Detect which cell encompasses the target text, then output its (X, Y) center coordinate. 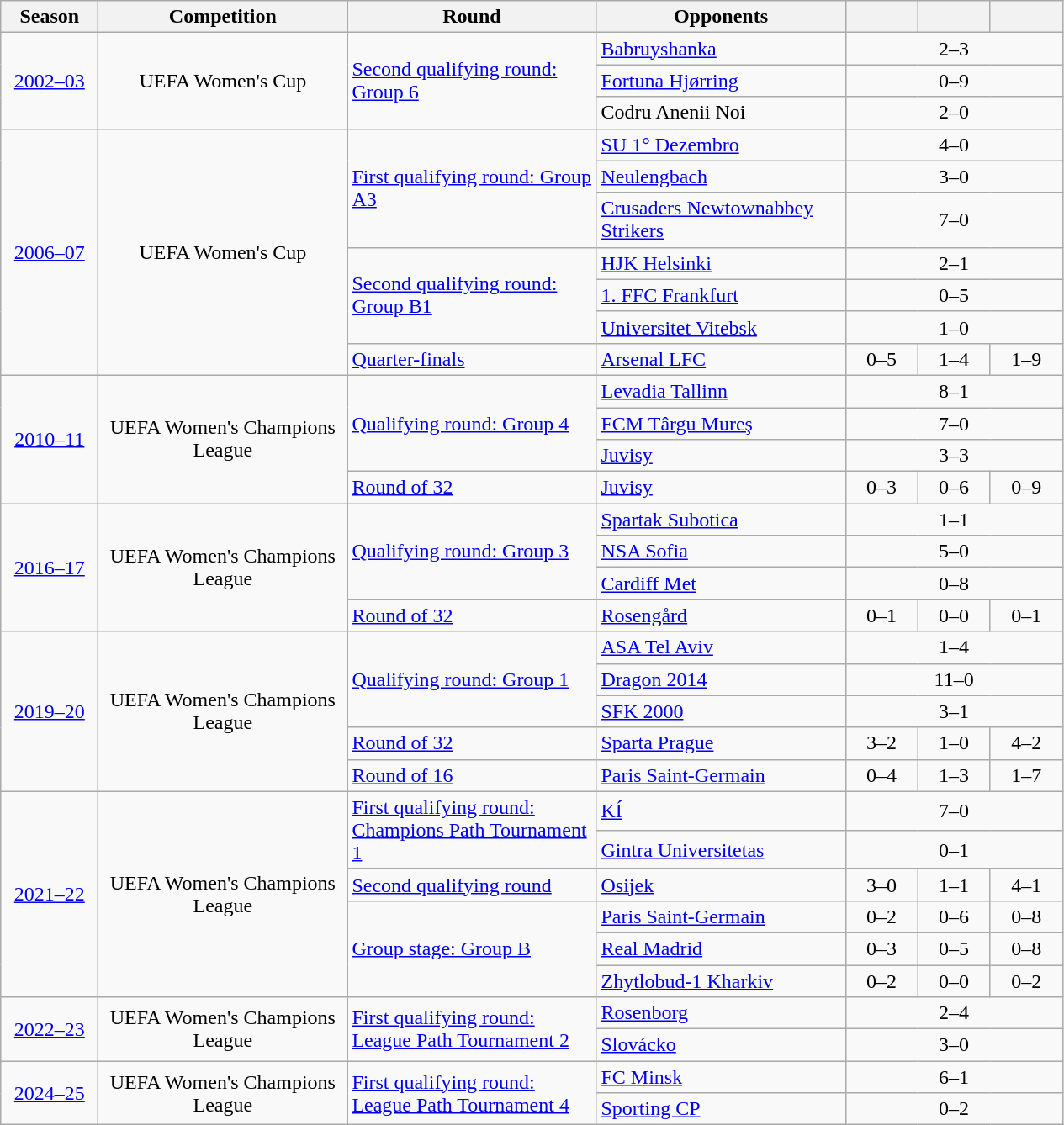
2–3 (954, 49)
Osijek (721, 885)
Crusaders Newtownabbey Strikers (721, 220)
2006–07 (50, 252)
SFK 2000 (721, 711)
First qualifying round: Group A3 (472, 188)
Slovácko (721, 1045)
2010–11 (50, 439)
Babruyshanka (721, 49)
2–1 (954, 263)
Second qualifying round: Group 6 (472, 81)
SU 1° Dezembro (721, 145)
Neulengbach (721, 177)
Sparta Prague (721, 743)
4–0 (954, 145)
Competition (223, 17)
Round of 16 (472, 775)
Dragon 2014 (721, 679)
ASA Tel Aviv (721, 647)
Universitet Vitebsk (721, 327)
2–4 (954, 1013)
2002–03 (50, 81)
First qualifying round: League Path Tournament 4 (472, 1093)
4–2 (1026, 743)
1–9 (1026, 359)
Spartak Subotica (721, 520)
2019–20 (50, 711)
Second qualifying round (472, 885)
3–3 (954, 456)
2021–22 (50, 894)
1–3 (954, 775)
Levadia Tallinn (721, 391)
Rosengård (721, 615)
2–0 (954, 113)
2016–17 (50, 568)
Group stage: Group B (472, 948)
Second qualifying round: Group B1 (472, 295)
Qualifying round: Group 4 (472, 423)
4–1 (1026, 885)
1. FFC Frankfurt (721, 295)
8–1 (954, 391)
Season (50, 17)
3–2 (881, 743)
2024–25 (50, 1093)
Codru Anenii Noi (721, 113)
FCM Târgu Mureş (721, 423)
2022–23 (50, 1029)
Zhytlobud-1 Kharkiv (721, 981)
First qualifying round: League Path Tournament 2 (472, 1029)
5–0 (954, 552)
KÍ (721, 811)
Qualifying round: Group 1 (472, 679)
0–4 (881, 775)
Qualifying round: Group 3 (472, 552)
Sporting CP (721, 1109)
11–0 (954, 679)
Rosenborg (721, 1013)
First qualifying round: Champions Path Tournament 1 (472, 830)
Arsenal LFC (721, 359)
1–7 (1026, 775)
Quarter-finals (472, 359)
Real Madrid (721, 948)
Fortuna Hjørring (721, 81)
3–1 (954, 711)
Opponents (721, 17)
6–1 (954, 1077)
Round (472, 17)
HJK Helsinki (721, 263)
FC Minsk (721, 1077)
NSA Sofia (721, 552)
Gintra Universitetas (721, 849)
Cardiff Met (721, 584)
